Output the (X, Y) coordinate of the center of the cell containing the given text.  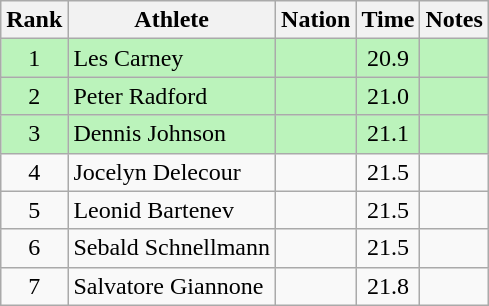
6 (34, 248)
20.9 (388, 58)
Sebald Schnellmann (172, 248)
Athlete (172, 20)
Dennis Johnson (172, 134)
7 (34, 286)
1 (34, 58)
21.8 (388, 286)
4 (34, 172)
21.0 (388, 96)
Jocelyn Delecour (172, 172)
Time (388, 20)
Notes (454, 20)
21.1 (388, 134)
3 (34, 134)
5 (34, 210)
Les Carney (172, 58)
Nation (316, 20)
Peter Radford (172, 96)
Salvatore Giannone (172, 286)
2 (34, 96)
Leonid Bartenev (172, 210)
Rank (34, 20)
